Determine the (X, Y) coordinate at the center of the cell enclosing the given text.  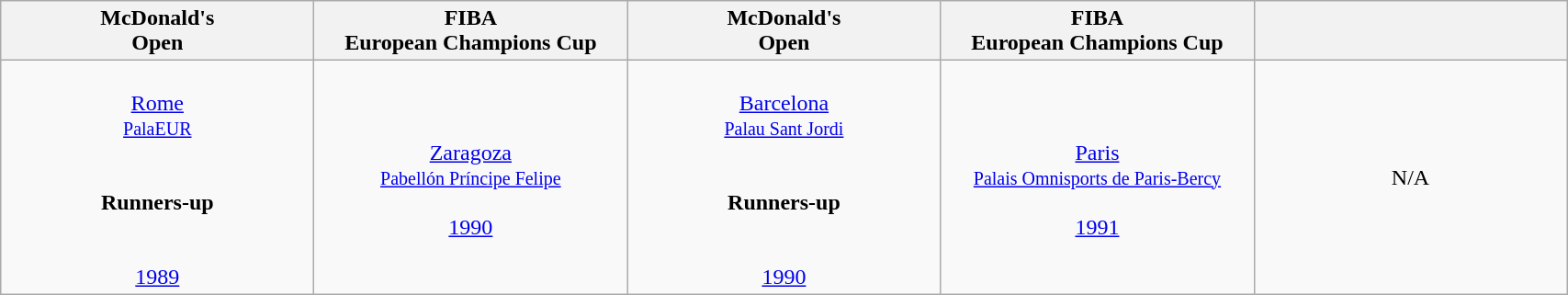
ParisPalais Omnisports de Paris-Bercy1991 (1097, 177)
RomePalaEURRunners-up1989 (158, 177)
N/A (1411, 177)
BarcelonaPalau Sant JordiRunners-up1990 (784, 177)
ZaragozaPabellón Príncipe Felipe1990 (470, 177)
